Scan for the cell matching the given text and deliver its [x, y] coordinate at center. 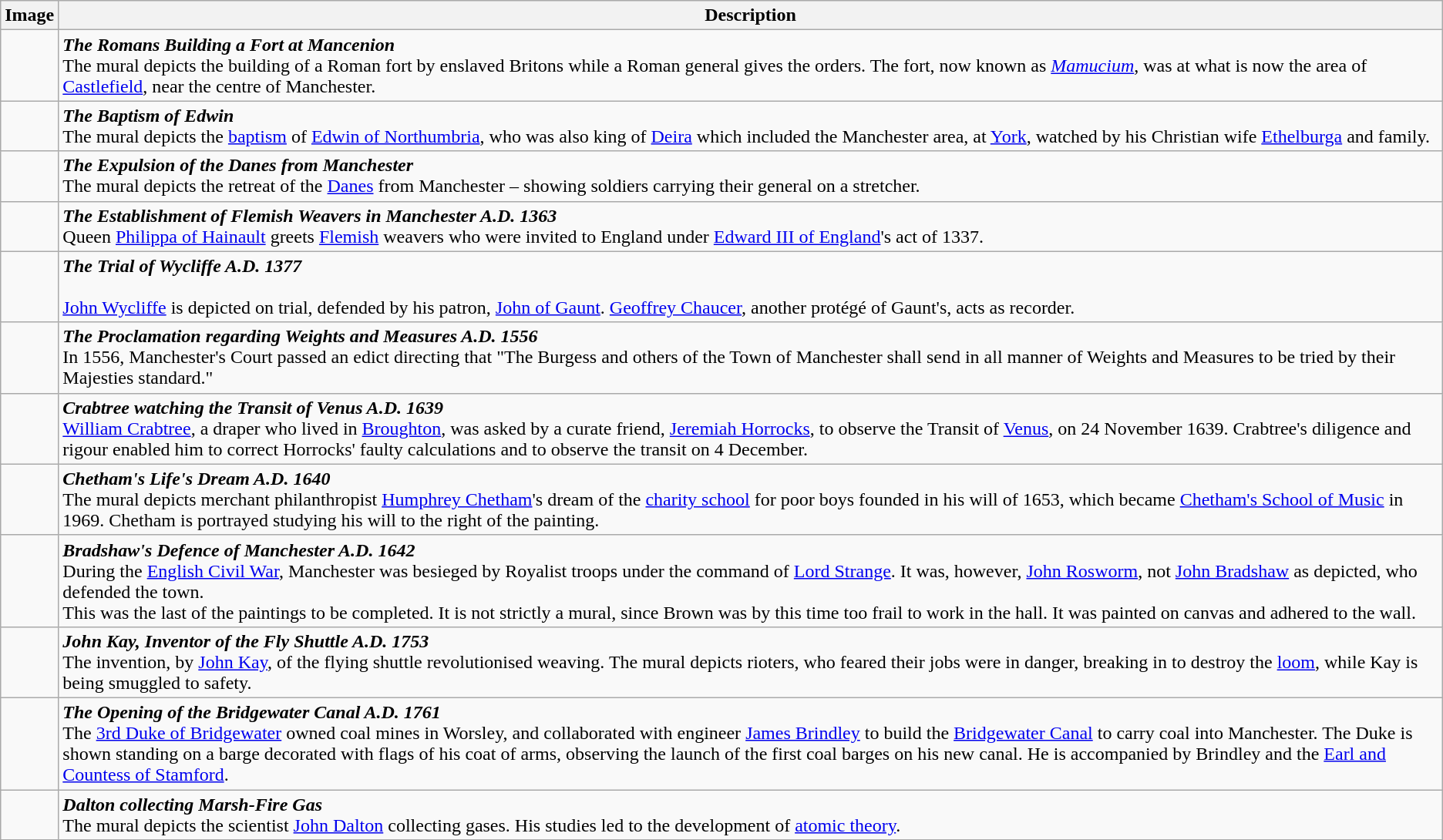
Description [751, 15]
Dalton collecting Marsh-Fire GasThe mural depicts the scientist John Dalton collecting gases. His studies led to the development of atomic theory. [751, 814]
Image [29, 15]
